Find where the given text appears and provide that cell's center as [x, y] coordinate. 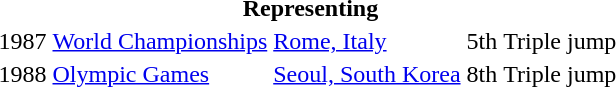
Rome, Italy [367, 41]
5th [482, 41]
World Championships [160, 41]
